Identify which cell holds the provided text, then report its [x, y] central coordinate. 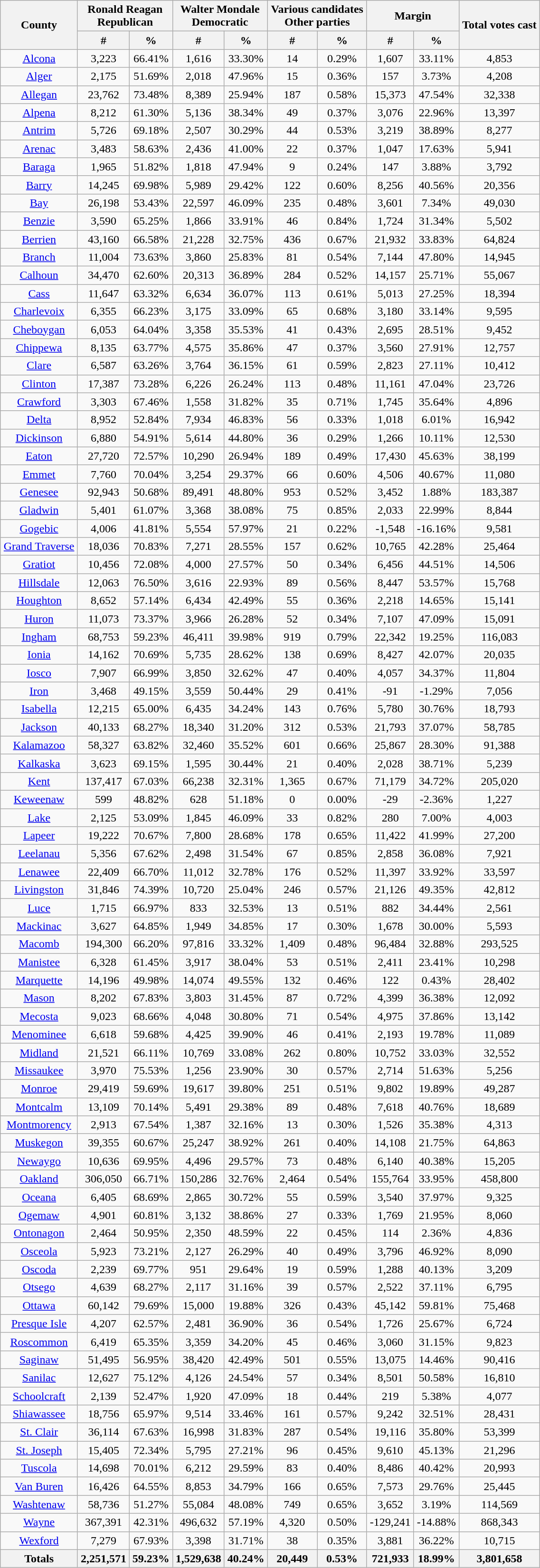
65 [293, 312]
132 [293, 980]
Ontonagon [39, 1233]
5,401 [104, 510]
87 [293, 998]
70.01% [151, 1468]
628 [199, 799]
75.53% [151, 1070]
1,724 [390, 221]
69.15% [151, 763]
10,715 [500, 1540]
6,140 [390, 1161]
49.35% [436, 890]
3,917 [199, 962]
34.85% [246, 926]
65.35% [151, 1341]
41.81% [151, 529]
9,595 [500, 312]
38.86% [246, 1215]
0.58% [342, 94]
9,610 [390, 1450]
33.11% [436, 58]
15,768 [500, 583]
Newaygo [39, 1161]
70.69% [151, 655]
10,298 [500, 962]
1,595 [199, 763]
30.76% [436, 709]
73.37% [151, 619]
70.67% [151, 836]
15,373 [390, 94]
34,470 [104, 275]
79.69% [151, 1305]
176 [293, 872]
31.34% [436, 221]
36.90% [246, 1323]
1,288 [390, 1269]
25,464 [500, 547]
42.07% [436, 655]
Monroe [39, 1088]
29.57% [246, 1161]
Charlevoix [39, 312]
16,810 [500, 1378]
3.73% [436, 76]
2,858 [390, 854]
17,387 [104, 384]
Ionia [39, 655]
38.89% [436, 131]
6,226 [199, 384]
43,160 [104, 239]
1.88% [436, 492]
205,020 [500, 781]
57.14% [151, 601]
Livingston [39, 890]
61.07% [151, 510]
16,426 [104, 1486]
66.58% [151, 239]
47.80% [436, 257]
2,251,571 [104, 1559]
4,496 [199, 1161]
3,175 [199, 312]
Gladwin [39, 510]
10,412 [500, 366]
76.50% [151, 583]
1,726 [390, 1323]
32,460 [199, 745]
51.82% [151, 167]
25.71% [436, 275]
40.13% [436, 1269]
65.25% [151, 221]
Van Buren [39, 1486]
20,993 [500, 1468]
61.45% [151, 962]
4,896 [500, 402]
31.83% [246, 1432]
1,018 [390, 420]
6,456 [390, 565]
3,398 [199, 1540]
23.90% [246, 1070]
31.54% [246, 854]
50.95% [151, 1233]
33.32% [246, 944]
2,561 [500, 908]
5,239 [500, 763]
Marquette [39, 980]
15,000 [199, 1305]
18,036 [104, 547]
21,932 [390, 239]
30.80% [246, 1016]
-2.36% [436, 799]
287 [293, 1432]
Saginaw [39, 1360]
Montcalm [39, 1107]
59.81% [436, 1305]
47.04% [436, 384]
1,769 [390, 1215]
2,127 [199, 1251]
49,030 [500, 203]
48.82% [151, 799]
0.79% [342, 637]
1,607 [390, 58]
458,800 [500, 1179]
0.50% [342, 1522]
7,907 [104, 673]
14.46% [436, 1360]
8,060 [500, 1215]
64,824 [500, 239]
Oscoda [39, 1269]
189 [293, 456]
Chippewa [39, 348]
16,998 [199, 1432]
Oakland [39, 1179]
46.92% [436, 1251]
3,468 [104, 691]
3,652 [390, 1504]
9,242 [390, 1414]
10,752 [390, 1052]
2,823 [390, 366]
28.51% [436, 330]
18 [293, 1396]
51.63% [436, 1070]
Lake [39, 817]
30.72% [246, 1197]
5,136 [199, 113]
3,368 [199, 510]
28.62% [246, 655]
66.11% [151, 1052]
3,623 [104, 763]
26,198 [104, 203]
32.53% [246, 908]
27.21% [246, 1450]
6,880 [104, 438]
Washtenaw [39, 1504]
Cass [39, 293]
116,083 [500, 637]
65.00% [151, 709]
4,208 [500, 76]
Dickinson [39, 438]
53,399 [500, 1432]
97,816 [199, 944]
7,271 [199, 547]
32.16% [246, 1125]
Benzie [39, 221]
12,530 [500, 438]
Grand Traverse [39, 547]
13,142 [500, 1016]
-1.29% [436, 691]
35.86% [246, 348]
51,495 [104, 1360]
3,560 [390, 348]
11,422 [390, 836]
81 [293, 257]
36,114 [104, 1432]
7,618 [390, 1107]
34.24% [246, 709]
55,084 [199, 1504]
63.32% [151, 293]
7,107 [390, 619]
68,753 [104, 637]
138 [293, 655]
15,141 [500, 601]
28,431 [500, 1414]
53.09% [151, 817]
29.42% [246, 185]
868,343 [500, 1522]
32,338 [500, 94]
30.44% [246, 763]
Leelanau [39, 854]
59.68% [151, 1034]
67.03% [151, 781]
7,934 [199, 420]
45.13% [436, 1450]
74.39% [151, 890]
14,506 [500, 565]
6,434 [199, 601]
59.69% [151, 1088]
66,238 [199, 781]
41.99% [436, 836]
26.94% [246, 456]
2,714 [390, 1070]
501 [293, 1360]
40 [293, 1251]
50 [293, 565]
1,616 [199, 58]
178 [293, 836]
29.38% [246, 1107]
66.70% [151, 872]
367,391 [104, 1522]
25,247 [199, 1143]
6,435 [199, 709]
32.31% [246, 781]
73 [293, 1161]
Missaukee [39, 1070]
46,411 [199, 637]
6,618 [104, 1034]
16,942 [500, 420]
49,287 [500, 1088]
2,481 [199, 1323]
187 [293, 94]
22.99% [436, 510]
1,047 [390, 149]
75.12% [151, 1378]
63.77% [151, 348]
4,048 [199, 1016]
52.47% [151, 1396]
35.80% [436, 1432]
1,227 [500, 799]
8,090 [500, 1251]
3,076 [390, 113]
20,313 [199, 275]
10,456 [104, 565]
29.37% [246, 474]
Kalamazoo [39, 745]
Manistee [39, 962]
31.15% [436, 1341]
2,436 [199, 149]
919 [293, 637]
2,175 [104, 76]
1,365 [293, 781]
34.79% [246, 1486]
20,449 [293, 1559]
62.60% [151, 275]
47.94% [246, 167]
Calhoun [39, 275]
34.44% [436, 908]
42.31% [151, 1522]
721,933 [390, 1559]
Delta [39, 420]
0.61% [342, 293]
0.00% [342, 799]
57 [293, 1378]
2,018 [199, 76]
306,050 [104, 1179]
35 [293, 402]
66 [293, 474]
6,212 [199, 1468]
496,632 [199, 1522]
51.69% [151, 76]
33.09% [246, 312]
Antrim [39, 131]
8,486 [390, 1468]
3,358 [199, 330]
Kalkaska [39, 763]
31.20% [246, 727]
13,397 [500, 113]
33.08% [246, 1052]
96,484 [390, 944]
21,228 [199, 239]
Isabella [39, 709]
8,135 [104, 348]
County [39, 25]
3,060 [390, 1341]
13,109 [104, 1107]
23.41% [436, 962]
-16.16% [436, 529]
41 [293, 330]
15,205 [500, 1161]
4,639 [104, 1287]
9,325 [500, 1197]
Ottawa [39, 1305]
13,075 [390, 1360]
0.72% [342, 998]
7,921 [500, 854]
12,627 [104, 1378]
1,526 [390, 1125]
48.08% [246, 1504]
11,161 [390, 384]
56.95% [151, 1360]
4,126 [199, 1378]
599 [104, 799]
10,769 [199, 1052]
42.28% [436, 547]
2,350 [199, 1233]
38,420 [199, 1360]
37.97% [436, 1197]
21,296 [500, 1450]
10,765 [390, 547]
30.29% [246, 131]
40.67% [436, 474]
Margin [413, 16]
36.22% [436, 1540]
22,409 [104, 872]
19.25% [436, 637]
326 [293, 1305]
29 [293, 691]
114 [390, 1233]
25.04% [246, 890]
Totals [39, 1559]
32.62% [246, 673]
833 [199, 908]
Alger [39, 76]
67.63% [151, 1432]
Tuscola [39, 1468]
1,558 [199, 402]
17 [293, 926]
147 [390, 167]
10,636 [104, 1161]
46.83% [246, 420]
4,506 [390, 474]
36.08% [436, 854]
23,762 [104, 94]
235 [293, 203]
34.72% [436, 781]
34.20% [246, 1341]
Presque Isle [39, 1323]
92,943 [104, 492]
27.91% [436, 348]
33,597 [500, 872]
3,559 [199, 691]
9,452 [500, 330]
7,144 [390, 257]
1,866 [199, 221]
45 [293, 1341]
3.88% [436, 167]
262 [293, 1052]
161 [293, 1414]
48.59% [246, 1233]
53.57% [436, 583]
17,430 [390, 456]
61.30% [151, 113]
64.55% [151, 1486]
69.77% [151, 1269]
36.07% [246, 293]
40.56% [436, 185]
64.85% [151, 926]
2,117 [199, 1287]
27 [293, 1215]
70.14% [151, 1107]
Barry [39, 185]
50.44% [246, 691]
20,356 [500, 185]
2,411 [390, 962]
0.44% [342, 1396]
47.96% [246, 76]
44 [293, 131]
37.07% [436, 727]
21.75% [436, 1143]
11,647 [104, 293]
5,795 [199, 1450]
3,860 [199, 257]
1,965 [104, 167]
15,405 [104, 1450]
4,077 [500, 1396]
Wayne [39, 1522]
72.57% [151, 456]
4,836 [500, 1233]
4,575 [199, 348]
40.76% [436, 1107]
3,303 [104, 402]
25,867 [390, 745]
35.52% [246, 745]
Huron [39, 619]
Muskegon [39, 1143]
51.27% [151, 1504]
27.25% [436, 293]
38,199 [500, 456]
19,222 [104, 836]
35.53% [246, 330]
18,394 [500, 293]
22.96% [436, 113]
3,219 [390, 131]
5,356 [104, 854]
4,320 [293, 1522]
Cheboygan [39, 330]
0 [293, 799]
56 [293, 420]
-91 [390, 691]
33.30% [246, 58]
12,063 [104, 583]
Roscommon [39, 1341]
14,196 [104, 980]
15,091 [500, 619]
4,901 [104, 1215]
2,028 [390, 763]
4,853 [500, 58]
9 [293, 167]
Macomb [39, 944]
38 [293, 1540]
33.83% [436, 239]
38.34% [246, 113]
32.76% [246, 1179]
183,387 [500, 492]
6,587 [104, 366]
Hillsdale [39, 583]
8,447 [390, 583]
58,327 [104, 745]
0.68% [342, 312]
194,300 [104, 944]
155,764 [390, 1179]
21,793 [390, 727]
8,427 [390, 655]
32.75% [246, 239]
71 [293, 1016]
22,597 [199, 203]
19,116 [390, 1432]
22.93% [246, 583]
Ronald ReaganRepublican [125, 16]
67.46% [151, 402]
57.19% [246, 1522]
114,569 [500, 1504]
9,823 [500, 1341]
40.38% [436, 1161]
35.64% [436, 402]
83 [293, 1468]
3,209 [500, 1269]
Emmet [39, 474]
0.35% [342, 1540]
49 [293, 113]
10,720 [199, 890]
5,726 [104, 131]
66.71% [151, 1179]
7,056 [500, 691]
72.34% [151, 1450]
12,215 [104, 709]
32.78% [246, 872]
5,013 [390, 293]
75 [293, 510]
73.63% [151, 257]
5,256 [500, 1070]
12,092 [500, 998]
2.36% [436, 1233]
20,035 [500, 655]
0.24% [342, 167]
71,179 [390, 781]
14,245 [104, 185]
Arenac [39, 149]
67 [293, 854]
11,804 [500, 673]
2,033 [390, 510]
33.95% [436, 1179]
54.91% [151, 438]
38.92% [246, 1143]
436 [293, 239]
34.37% [436, 673]
166 [293, 1486]
49.55% [246, 980]
57.97% [246, 529]
1,387 [199, 1125]
51.18% [246, 799]
4,207 [104, 1323]
18.99% [436, 1559]
2,507 [199, 131]
6,634 [199, 293]
67.62% [151, 854]
6.01% [436, 420]
Baraga [39, 167]
Alpena [39, 113]
39 [293, 1287]
5,780 [390, 709]
Berrien [39, 239]
47.54% [436, 94]
Menominee [39, 1034]
38.71% [436, 763]
8,952 [104, 420]
Eaton [39, 456]
0.84% [342, 221]
Luce [39, 908]
31.71% [246, 1540]
6,405 [104, 1197]
21,521 [104, 1052]
28.55% [246, 547]
49.15% [151, 691]
Branch [39, 257]
2,125 [104, 817]
1,845 [199, 817]
26.28% [246, 619]
2,218 [390, 601]
36.38% [436, 998]
Lenawee [39, 872]
28.30% [436, 745]
3,601 [390, 203]
14,108 [390, 1143]
5,502 [500, 221]
48.80% [246, 492]
53.43% [151, 203]
31.45% [246, 998]
4,399 [390, 998]
2,139 [104, 1396]
6,053 [104, 330]
8,652 [104, 601]
4,057 [390, 673]
251 [293, 1088]
Shiawassee [39, 1414]
27.11% [436, 366]
3,616 [199, 583]
67.93% [151, 1540]
52.84% [151, 420]
39.90% [246, 1034]
Kent [39, 781]
-129,241 [390, 1522]
1,715 [104, 908]
Allegan [39, 94]
68.66% [151, 1016]
1,678 [390, 926]
11,012 [199, 872]
Iosco [39, 673]
0.55% [342, 1360]
27,720 [104, 456]
29.59% [246, 1468]
6,419 [104, 1341]
37.86% [436, 1016]
2,695 [390, 330]
749 [293, 1504]
19.78% [436, 1034]
31,846 [104, 890]
3,764 [199, 366]
12,757 [500, 348]
38.04% [246, 962]
39.98% [246, 637]
3,132 [199, 1215]
40,133 [104, 727]
21.95% [436, 1215]
-29 [390, 799]
69.18% [151, 131]
38.08% [246, 510]
150,286 [199, 1179]
3,540 [390, 1197]
67.54% [151, 1125]
64,863 [500, 1143]
312 [293, 727]
62.57% [151, 1323]
1,920 [199, 1396]
6,355 [104, 312]
Oceana [39, 1197]
69.95% [151, 1161]
52 [293, 619]
18,689 [500, 1107]
3,223 [104, 58]
3,180 [390, 312]
Mason [39, 998]
246 [293, 890]
8,256 [390, 185]
8,501 [390, 1378]
96 [293, 1450]
0.82% [342, 817]
3,792 [500, 167]
25,445 [500, 1486]
14,162 [104, 655]
61 [293, 366]
14,157 [390, 275]
3,801,658 [500, 1559]
5,735 [199, 655]
5,614 [199, 438]
30 [293, 1070]
3,881 [390, 1540]
68.69% [151, 1197]
St. Clair [39, 1432]
60.67% [151, 1143]
143 [293, 709]
4,003 [500, 817]
5,941 [500, 149]
601 [293, 745]
6,724 [500, 1323]
2,522 [390, 1287]
9,514 [199, 1414]
284 [293, 275]
280 [390, 817]
35.38% [436, 1125]
0.66% [342, 745]
25.83% [246, 257]
33.91% [246, 221]
7.34% [436, 203]
2,865 [199, 1197]
40.24% [246, 1559]
64.04% [151, 330]
90,416 [500, 1360]
-14.88% [436, 1522]
73.48% [151, 94]
27,200 [500, 836]
8,853 [199, 1486]
42,812 [500, 890]
1,949 [199, 926]
Gratiot [39, 565]
63.82% [151, 745]
23,726 [500, 384]
Sanilac [39, 1378]
26.29% [246, 1251]
Montmorency [39, 1125]
2,193 [390, 1034]
3,796 [390, 1251]
953 [293, 492]
11,073 [104, 619]
33.03% [436, 1052]
3,254 [199, 474]
40.42% [436, 1468]
73.21% [151, 1251]
Total votes cast [500, 25]
8,844 [500, 510]
Otsego [39, 1287]
33.46% [246, 1414]
32,552 [500, 1052]
70.04% [151, 474]
3,966 [199, 619]
3,850 [199, 673]
951 [199, 1269]
0.22% [342, 529]
Gogebic [39, 529]
293,525 [500, 944]
69.98% [151, 185]
Bay [39, 203]
4,000 [199, 565]
11,397 [390, 872]
3,803 [199, 998]
3,359 [199, 1341]
1,745 [390, 402]
14,074 [199, 980]
1,256 [199, 1070]
3,452 [390, 492]
3,590 [104, 221]
9,023 [104, 1016]
3,970 [104, 1070]
19.88% [246, 1305]
7,760 [104, 474]
9,802 [390, 1088]
29,419 [104, 1088]
5,593 [500, 926]
8,277 [500, 131]
7,800 [199, 836]
6,328 [104, 962]
67.83% [151, 998]
44.80% [246, 438]
8,202 [104, 998]
0.56% [342, 583]
14.65% [436, 601]
Wexford [39, 1540]
5,554 [199, 529]
5.38% [436, 1396]
18,793 [500, 709]
60.81% [151, 1215]
29.76% [436, 1486]
0.71% [342, 402]
58,785 [500, 727]
36.89% [246, 275]
882 [390, 908]
55,067 [500, 275]
Alcona [39, 58]
1,529,638 [199, 1559]
45,142 [390, 1305]
66.23% [151, 312]
50.68% [151, 492]
28.68% [246, 836]
32.88% [436, 944]
19.89% [436, 1088]
44.51% [436, 565]
219 [390, 1396]
2,913 [104, 1125]
5,491 [199, 1107]
21,126 [390, 890]
Ogemaw [39, 1215]
9,581 [500, 529]
17.63% [436, 149]
Crawford [39, 402]
33.92% [436, 872]
26.24% [246, 384]
0.80% [342, 1052]
5,923 [104, 1251]
5,989 [199, 185]
Clare [39, 366]
2,498 [199, 854]
63.26% [151, 366]
60,142 [104, 1305]
89,491 [199, 492]
65.97% [151, 1414]
10,290 [199, 456]
Jackson [39, 727]
3,483 [104, 149]
Genesee [39, 492]
Mackinac [39, 926]
18,756 [104, 1414]
66.41% [151, 58]
8,212 [104, 113]
25.94% [246, 94]
2,239 [104, 1269]
Clinton [39, 384]
0.69% [342, 655]
75,468 [500, 1305]
15 [293, 76]
70.83% [151, 547]
11,089 [500, 1034]
14,698 [104, 1468]
19 [293, 1269]
4,006 [104, 529]
Schoolcraft [39, 1396]
Midland [39, 1052]
28,402 [500, 980]
66.97% [151, 908]
3,627 [104, 926]
7,279 [104, 1540]
Walter MondaleDemocratic [220, 16]
36.15% [246, 366]
Iron [39, 691]
St. Joseph [39, 1450]
4,425 [199, 1034]
Keweenaw [39, 799]
6,795 [500, 1287]
37.11% [436, 1287]
Various candidatesOther parties [317, 16]
3.19% [436, 1504]
22,342 [390, 637]
29.64% [246, 1269]
-1,548 [390, 529]
39.80% [246, 1088]
33.14% [436, 312]
Ingham [39, 637]
24.54% [246, 1378]
33 [293, 817]
Osceola [39, 1251]
11,004 [104, 257]
7,573 [390, 1486]
45.63% [436, 456]
30.00% [436, 926]
32.51% [436, 1414]
72.08% [151, 565]
53 [293, 962]
14,945 [500, 257]
Lapeer [39, 836]
39,355 [104, 1143]
11,080 [500, 474]
1,818 [199, 167]
261 [293, 1143]
66.20% [151, 944]
4,975 [390, 1016]
91,388 [500, 745]
14 [293, 58]
7.00% [436, 817]
50.58% [436, 1378]
0.76% [342, 709]
41.00% [246, 149]
58.63% [151, 149]
58,736 [104, 1504]
19,617 [199, 1088]
73.28% [151, 384]
Mecosta [39, 1016]
Houghton [39, 601]
10.11% [436, 438]
1,409 [293, 944]
66.99% [151, 673]
25.67% [436, 1323]
0.62% [342, 547]
4,313 [500, 1125]
137,417 [104, 781]
31.82% [246, 402]
31.16% [246, 1287]
49.98% [151, 980]
27.57% [246, 565]
8,389 [199, 94]
18,340 [199, 727]
1,266 [390, 438]
